Extract the (x, y) coordinate from the center of the cell holding the provided text.  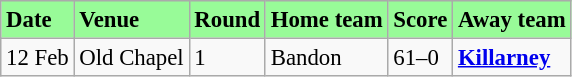
Score (420, 19)
Round (227, 19)
61–0 (420, 57)
Bandon (326, 57)
Away team (512, 19)
12 Feb (38, 57)
Date (38, 19)
Home team (326, 19)
Killarney (512, 57)
1 (227, 57)
Venue (132, 19)
Old Chapel (132, 57)
